Scan for the cell matching the given text and deliver its [x, y] coordinate at center. 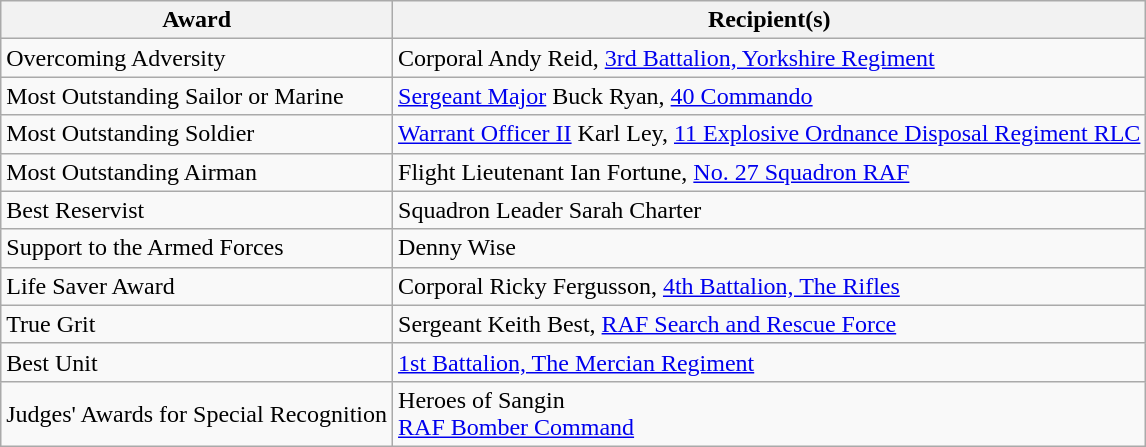
Most Outstanding Airman [197, 172]
Support to the Armed Forces [197, 248]
Most Outstanding Sailor or Marine [197, 96]
Corporal Ricky Fergusson, 4th Battalion, The Rifles [770, 286]
Sergeant Keith Best, RAF Search and Rescue Force [770, 324]
Denny Wise [770, 248]
Corporal Andy Reid, 3rd Battalion, Yorkshire Regiment [770, 58]
Judges' Awards for Special Recognition [197, 414]
Sergeant Major Buck Ryan, 40 Commando [770, 96]
Flight Lieutenant Ian Fortune, No. 27 Squadron RAF [770, 172]
True Grit [197, 324]
Squadron Leader Sarah Charter [770, 210]
Heroes of SanginRAF Bomber Command [770, 414]
Overcoming Adversity [197, 58]
Best Unit [197, 362]
1st Battalion, The Mercian Regiment [770, 362]
Life Saver Award [197, 286]
Warrant Officer II Karl Ley, 11 Explosive Ordnance Disposal Regiment RLC [770, 134]
Most Outstanding Soldier [197, 134]
Recipient(s) [770, 20]
Best Reservist [197, 210]
Award [197, 20]
